Provide the (X, Y) coordinate of the cell's center where the given text is located.  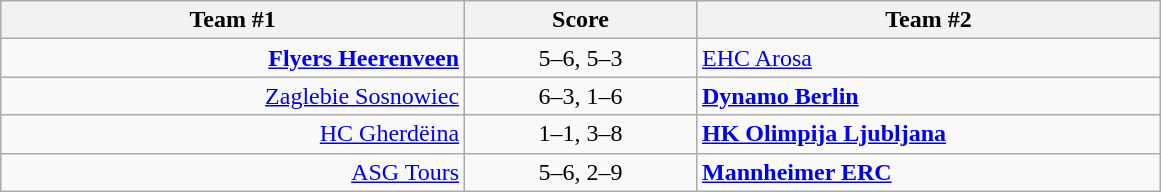
5–6, 2–9 (581, 172)
Zaglebie Sosnowiec (233, 96)
1–1, 3–8 (581, 134)
EHC Arosa (928, 58)
5–6, 5–3 (581, 58)
HK Olimpija Ljubljana (928, 134)
Score (581, 20)
Dynamo Berlin (928, 96)
Flyers Heerenveen (233, 58)
Team #1 (233, 20)
Team #2 (928, 20)
HC Gherdëina (233, 134)
6–3, 1–6 (581, 96)
ASG Tours (233, 172)
Mannheimer ERC (928, 172)
